Output the [X, Y] coordinate of the center of the cell containing the given text.  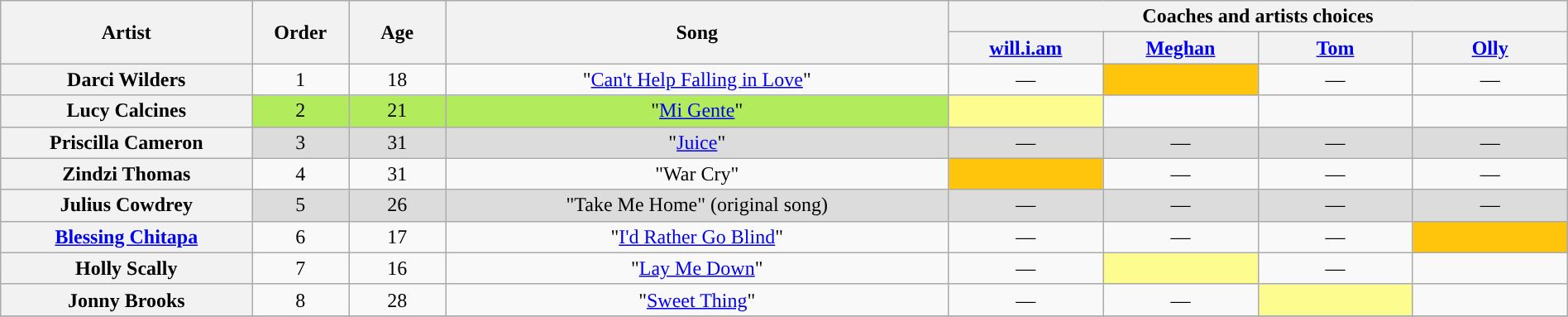
21 [397, 111]
"Take Me Home" (original song) [697, 205]
7 [301, 268]
Artist [127, 32]
"Mi Gente" [697, 111]
2 [301, 111]
16 [397, 268]
Meghan [1181, 48]
Age [397, 32]
"Juice" [697, 142]
Priscilla Cameron [127, 142]
Julius Cowdrey [127, 205]
Holly Scally [127, 268]
"Lay Me Down" [697, 268]
"I'd Rather Go Blind" [697, 237]
Tom [1335, 48]
will.i.am [1025, 48]
"War Cry" [697, 174]
Zindzi Thomas [127, 174]
Lucy Calcines [127, 111]
5 [301, 205]
28 [397, 300]
"Sweet Thing" [697, 300]
Song [697, 32]
1 [301, 79]
6 [301, 237]
Order [301, 32]
8 [301, 300]
Jonny Brooks [127, 300]
17 [397, 237]
26 [397, 205]
"Can't Help Falling in Love" [697, 79]
Darci Wilders [127, 79]
3 [301, 142]
18 [397, 79]
Blessing Chitapa [127, 237]
Olly [1490, 48]
Coaches and artists choices [1258, 17]
4 [301, 174]
